Return the (X, Y) coordinate for the center point of the cell that contains the specified text.  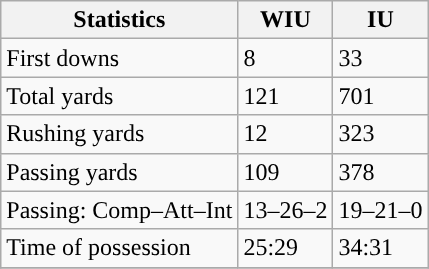
19–21–0 (380, 210)
Passing: Comp–Att–Int (120, 210)
109 (286, 172)
8 (286, 58)
33 (380, 58)
First downs (120, 58)
Statistics (120, 20)
378 (380, 172)
25:29 (286, 248)
IU (380, 20)
WIU (286, 20)
701 (380, 96)
Time of possession (120, 248)
Rushing yards (120, 134)
34:31 (380, 248)
Passing yards (120, 172)
13–26–2 (286, 210)
121 (286, 96)
323 (380, 134)
12 (286, 134)
Total yards (120, 96)
